Output the (x, y) coordinate of the center of the cell containing the given text.  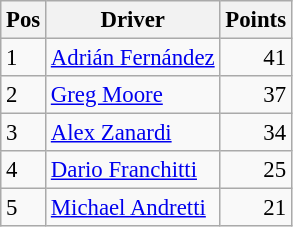
37 (256, 95)
Points (256, 20)
Pos (24, 20)
Adrián Fernández (133, 58)
Driver (133, 20)
1 (24, 58)
5 (24, 208)
25 (256, 170)
Michael Andretti (133, 208)
Dario Franchitti (133, 170)
2 (24, 95)
34 (256, 133)
41 (256, 58)
4 (24, 170)
21 (256, 208)
Alex Zanardi (133, 133)
3 (24, 133)
Greg Moore (133, 95)
